Return (X, Y) of the center of cell containing provided text 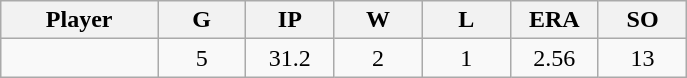
2 (378, 58)
W (378, 20)
5 (202, 58)
13 (642, 58)
ERA (554, 20)
SO (642, 20)
31.2 (290, 58)
Player (80, 20)
2.56 (554, 58)
1 (466, 58)
L (466, 20)
G (202, 20)
IP (290, 20)
